Provide the [X, Y] coordinate of the cell's center where the given text is located.  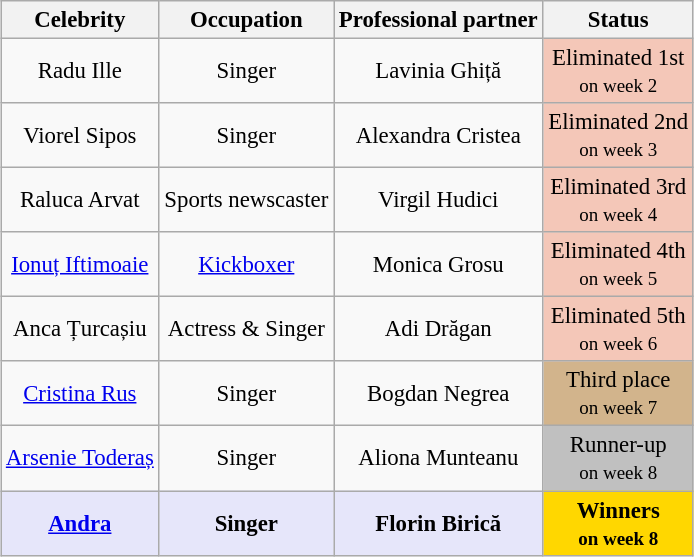
Occupation [246, 20]
Celebrity [80, 20]
Virgil Hudici [439, 200]
Sports newscaster [246, 200]
Status [618, 20]
Actress & Singer [246, 330]
Radu Ille [80, 70]
Professional partner [439, 20]
Ionuț Iftimoaie [80, 264]
Winnerson week 8 [618, 522]
Monica Grosu [439, 264]
Raluca Arvat [80, 200]
Kickboxer [246, 264]
Eliminated 3rdon week 4 [618, 200]
Eliminated 4thon week 5 [618, 264]
Arsenie Toderaș [80, 458]
Lavinia Ghiță [439, 70]
Cristina Rus [80, 394]
Florin Birică [439, 522]
Alexandra Cristea [439, 136]
Anca Țurcașiu [80, 330]
Eliminated 5thon week 6 [618, 330]
Aliona Munteanu [439, 458]
Eliminated 1ston week 2 [618, 70]
Third placeon week 7 [618, 394]
Andra [80, 522]
Adi Drăgan [439, 330]
Runner-upon week 8 [618, 458]
Eliminated 2ndon week 3 [618, 136]
Viorel Sipos [80, 136]
Bogdan Negrea [439, 394]
